Identify which cell holds the provided text, then report its [X, Y] central coordinate. 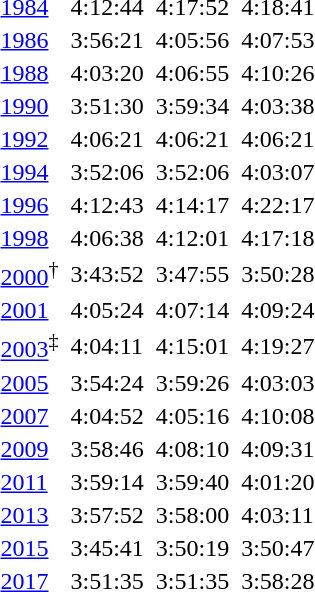
4:05:24 [107, 310]
3:58:46 [107, 449]
3:47:55 [192, 274]
3:58:00 [192, 515]
4:12:01 [192, 238]
4:03:20 [107, 73]
4:08:10 [192, 449]
4:06:38 [107, 238]
3:45:41 [107, 548]
4:14:17 [192, 205]
4:04:52 [107, 416]
3:57:52 [107, 515]
4:04:11 [107, 346]
4:05:56 [192, 40]
4:12:43 [107, 205]
4:15:01 [192, 346]
3:54:24 [107, 383]
3:43:52 [107, 274]
4:06:55 [192, 73]
3:50:19 [192, 548]
3:59:26 [192, 383]
3:59:40 [192, 482]
4:07:14 [192, 310]
3:59:14 [107, 482]
3:56:21 [107, 40]
3:51:30 [107, 106]
3:59:34 [192, 106]
4:05:16 [192, 416]
